Provide the (X, Y) coordinate of the cell's center where the given text is located.  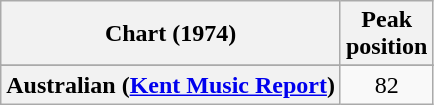
Chart (1974) (171, 34)
82 (386, 85)
Peakposition (386, 34)
Australian (Kent Music Report) (171, 85)
